For the text-containing cell, return its midpoint in (x, y) coordinate format. 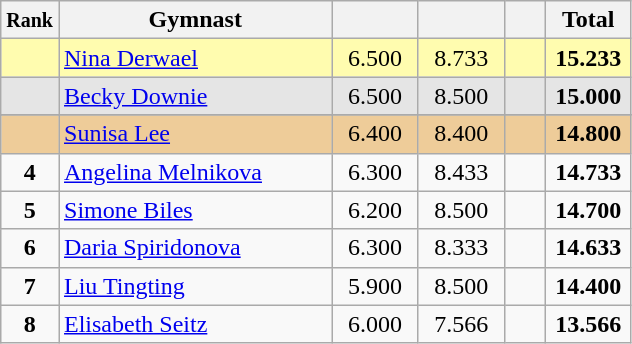
Nina Derwael (195, 58)
Elisabeth Seitz (195, 324)
Daria Spiridonova (195, 248)
14.800 (588, 134)
14.733 (588, 172)
15.000 (588, 96)
14.633 (588, 248)
Gymnast (195, 20)
4 (30, 172)
6 (30, 248)
7 (30, 286)
Rank (30, 20)
Simone Biles (195, 210)
8.333 (461, 248)
6.000 (375, 324)
14.700 (588, 210)
8.433 (461, 172)
Sunisa Lee (195, 134)
8.733 (461, 58)
Becky Downie (195, 96)
5.900 (375, 286)
Total (588, 20)
7.566 (461, 324)
8 (30, 324)
Liu Tingting (195, 286)
13.566 (588, 324)
15.233 (588, 58)
8.400 (461, 134)
Angelina Melnikova (195, 172)
14.400 (588, 286)
6.200 (375, 210)
5 (30, 210)
6.400 (375, 134)
